Output the [X, Y] coordinate of the center of the cell containing the given text.  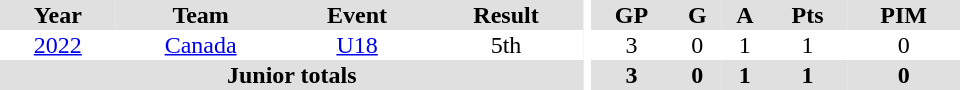
U18 [358, 45]
G [698, 15]
Event [358, 15]
Pts [808, 15]
2022 [58, 45]
A [745, 15]
Canada [201, 45]
Team [201, 15]
Result [506, 15]
Junior totals [292, 75]
5th [506, 45]
PIM [904, 15]
GP [631, 15]
Year [58, 15]
